Find where the given text appears and provide that cell's center as [X, Y] coordinate. 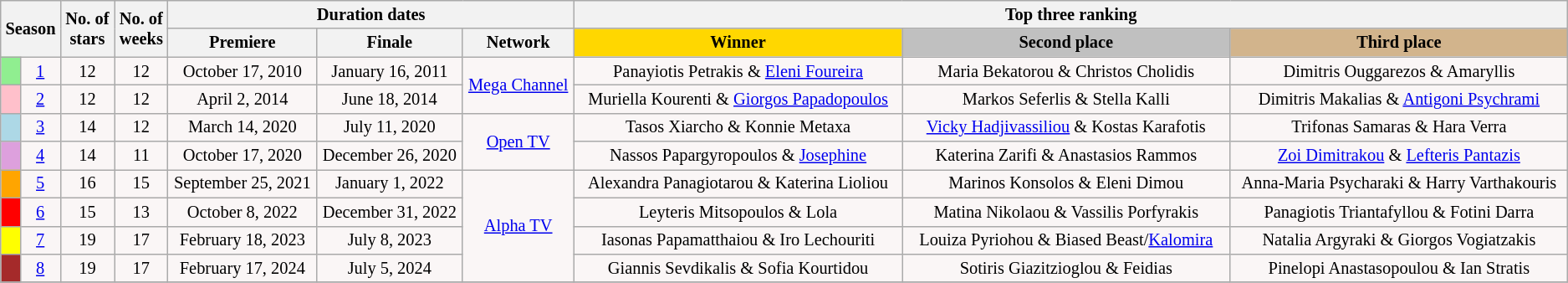
Network [518, 43]
April 2, 2014 [243, 99]
No. ofweeks [141, 28]
December 31, 2022 [390, 212]
7 [40, 240]
Panayiotis Petrakis & Eleni Foureira [738, 71]
Dimitris Ouggarezos & Amaryllis [1399, 71]
Zoi Dimitrakou & Lefteris Pantazis [1399, 156]
Markos Seferlis & Stella Kalli [1066, 99]
October 8, 2022 [243, 212]
July 8, 2023 [390, 240]
Matina Nikolaou & Vassilis Porfyrakis [1066, 212]
3 [40, 127]
Season [30, 28]
Iasonas Papamatthaiou & Iro Lechouriti [738, 240]
4 [40, 156]
Top three ranking [1070, 14]
February 17, 2024 [243, 268]
Leyteris Mitsopoulos & Lola [738, 212]
January 16, 2011 [390, 71]
July 5, 2024 [390, 268]
October 17, 2010 [243, 71]
Panagiotis Triantafyllou & Fotini Darra [1399, 212]
8 [40, 268]
Winner [738, 43]
October 17, 2020 [243, 156]
1 [40, 71]
Dimitris Makalias & Antigoni Psychrami [1399, 99]
Trifonas Samaras & Hara Verra [1399, 127]
Louiza Pyriohou & Biased Beast/Kalomira [1066, 240]
6 [40, 212]
2 [40, 99]
Tasos Xiarcho & Konnie Metaxa [738, 127]
Premiere [243, 43]
Alexandra Panagiotarou & Katerina Lioliou [738, 183]
Alpha TV [518, 226]
Mega Channel [518, 85]
Second place [1066, 43]
Maria Bekatorou & Christos Cholidis [1066, 71]
September 25, 2021 [243, 183]
Finale [390, 43]
11 [141, 156]
Giannis Sevdikalis & Sofia Kourtidou [738, 268]
5 [40, 183]
December 26, 2020 [390, 156]
Marinos Konsolos & Eleni Dimou [1066, 183]
June 18, 2014 [390, 99]
Pinelopi Anastasopoulou & Ian Stratis [1399, 268]
Vicky Hadjivassiliou & Kostas Karafotis [1066, 127]
13 [141, 212]
Katerina Zarifi & Anastasios Rammos [1066, 156]
February 18, 2023 [243, 240]
Duration dates [371, 14]
Open TV [518, 141]
16 [87, 183]
March 14, 2020 [243, 127]
January 1, 2022 [390, 183]
Anna-Maria Psycharaki & Harry Varthakouris [1399, 183]
Natalia Argyraki & Giorgos Vogiatzakis [1399, 240]
Third place [1399, 43]
No. ofstars [87, 28]
Nassos Papargyropoulos & Josephine [738, 156]
Sotiris Giazitzioglou & Feidias [1066, 268]
Muriella Kourenti & Giorgos Papadopoulos [738, 99]
July 11, 2020 [390, 127]
